Output the (x, y) coordinate of the center of the cell containing the given text.  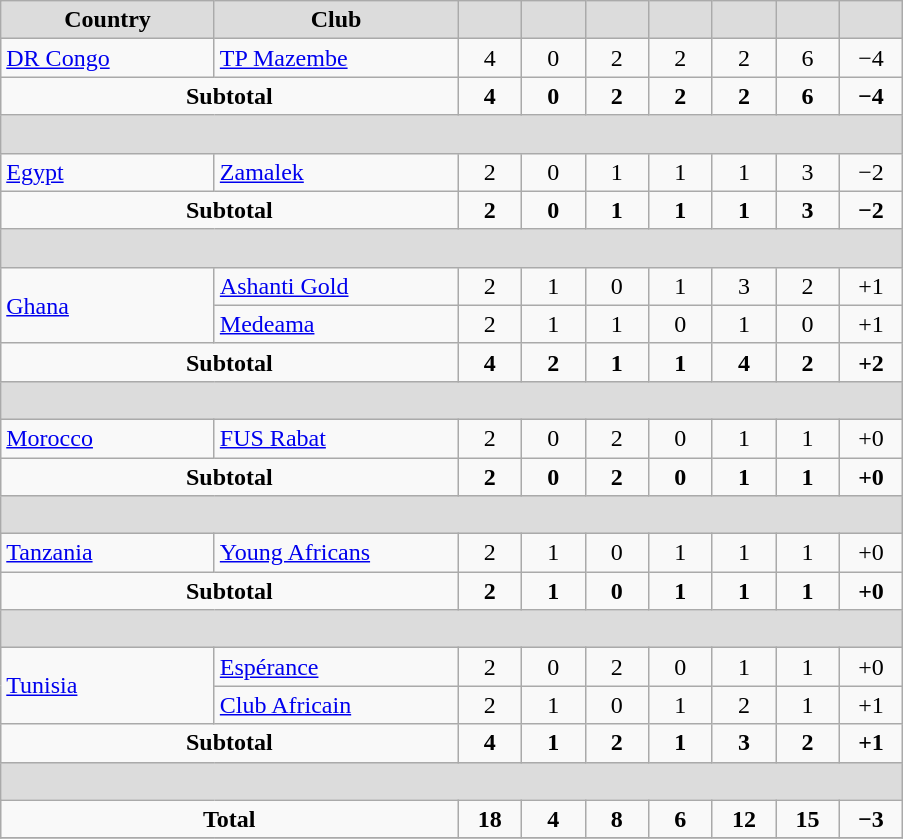
12 (744, 819)
−3 (871, 819)
Ghana (108, 305)
Medeama (336, 324)
18 (490, 819)
Total (230, 819)
Young Africans (336, 553)
Espérance (336, 667)
TP Mazembe (336, 58)
Country (108, 20)
15 (808, 819)
Morocco (108, 438)
Tanzania (108, 553)
Ashanti Gold (336, 286)
Tunisia (108, 686)
Zamalek (336, 172)
+2 (871, 362)
Club (336, 20)
FUS Rabat (336, 438)
8 (617, 819)
Egypt (108, 172)
Club Africain (336, 705)
DR Congo (108, 58)
